Determine the (X, Y) coordinate at the center of the cell enclosing the given text.  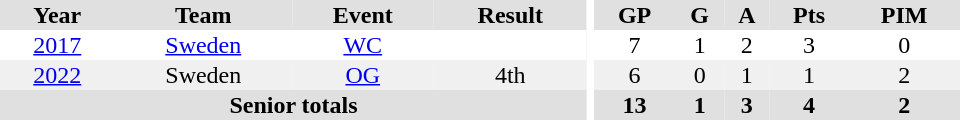
Team (204, 15)
Pts (810, 15)
Year (58, 15)
6 (635, 75)
WC (363, 45)
OG (363, 75)
4th (511, 75)
4 (810, 105)
Senior totals (294, 105)
Event (363, 15)
PIM (904, 15)
GP (635, 15)
2017 (58, 45)
A (747, 15)
2022 (58, 75)
Result (511, 15)
7 (635, 45)
G (700, 15)
13 (635, 105)
